For the text-containing cell, return its midpoint in (X, Y) coordinate format. 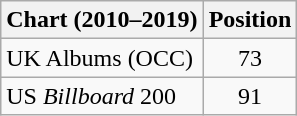
73 (250, 58)
Chart (2010–2019) (102, 20)
Position (250, 20)
91 (250, 96)
US Billboard 200 (102, 96)
UK Albums (OCC) (102, 58)
